For the text-containing cell, return its midpoint in [X, Y] coordinate format. 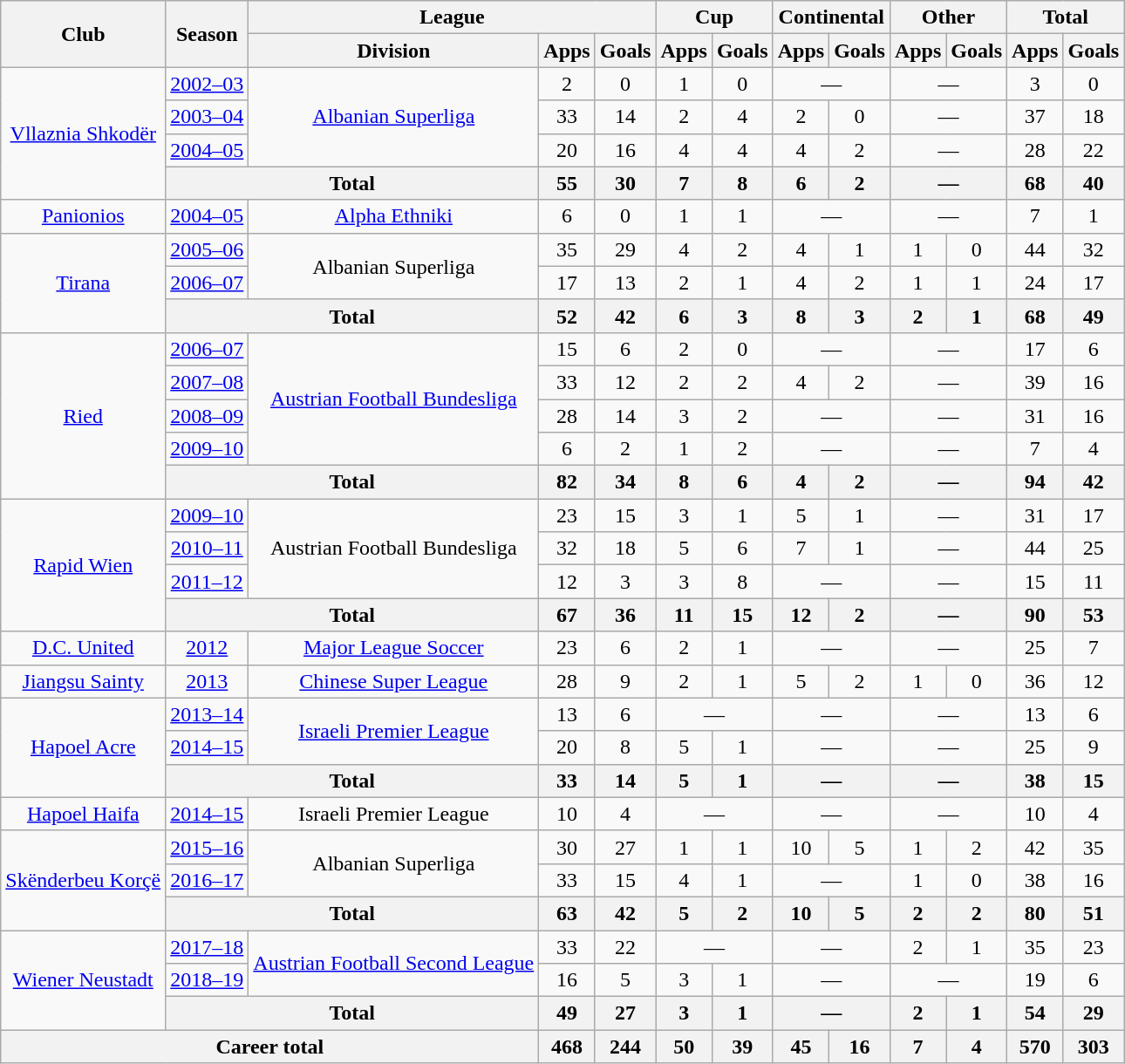
2005–06 [208, 249]
40 [1094, 183]
34 [625, 482]
Jiangsu Sainty [84, 681]
Division [394, 51]
2012 [208, 648]
2016–17 [208, 880]
80 [1035, 913]
2002–03 [208, 84]
2011–12 [208, 582]
54 [1035, 1013]
2015–16 [208, 847]
45 [801, 1047]
Vllaznia Shkodër [84, 133]
55 [567, 183]
51 [1094, 913]
24 [1035, 283]
67 [567, 615]
2018–19 [208, 980]
2017–18 [208, 946]
2010–11 [208, 549]
Major League Soccer [394, 648]
37 [1035, 117]
Season [208, 34]
2003–04 [208, 117]
Ried [84, 415]
Hapoel Acre [84, 747]
2008–09 [208, 416]
19 [1035, 980]
Wiener Neustadt [84, 979]
Tirana [84, 283]
Chinese Super League [394, 681]
Austrian Football Second League [394, 963]
303 [1094, 1047]
League [452, 17]
52 [567, 316]
50 [684, 1047]
Continental [831, 17]
Hapoel Haifa [84, 814]
2007–08 [208, 382]
Skënderbeu Korçë [84, 880]
90 [1035, 615]
2013–14 [208, 714]
Rapid Wien [84, 565]
Other [948, 17]
63 [567, 913]
Career total [270, 1047]
94 [1035, 482]
Cup [714, 17]
2013 [208, 681]
570 [1035, 1047]
Panionios [84, 216]
244 [625, 1047]
53 [1094, 615]
D.C. United [84, 648]
468 [567, 1047]
Alpha Ethniki [394, 216]
82 [567, 482]
Club [84, 34]
